Locate the cell with the specified text and output its (x, y) center coordinate. 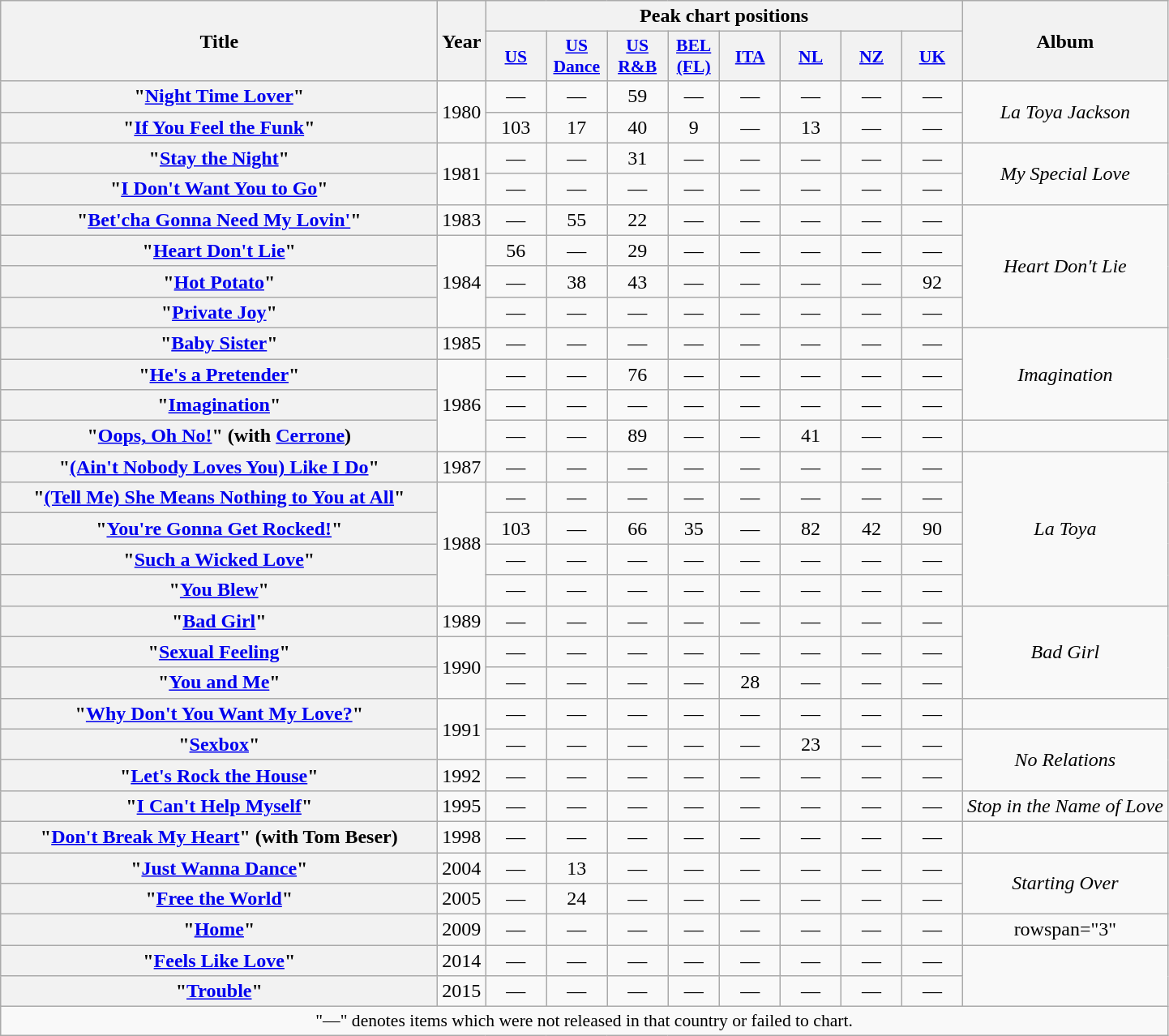
1990 (462, 667)
"Trouble" (219, 991)
41 (811, 436)
"Free the World" (219, 899)
"Just Wanna Dance" (219, 868)
22 (637, 220)
US Dance (577, 57)
"You're Gonna Get Rocked!" (219, 529)
2014 (462, 961)
"Let's Rock the House" (219, 775)
"Oops, Oh No!" (with Cerrone) (219, 436)
"Hot Potato" (219, 281)
24 (577, 899)
"Sexual Feeling" (219, 652)
1986 (462, 405)
1987 (462, 467)
"Feels Like Love" (219, 961)
No Relations (1065, 760)
Peak chart positions (724, 16)
Bad Girl (1065, 652)
UK (932, 57)
"(Tell Me) She Means Nothing to You at All" (219, 498)
1981 (462, 173)
1998 (462, 837)
Heart Don't Lie (1065, 266)
1983 (462, 220)
55 (577, 220)
92 (932, 281)
1980 (462, 112)
"Why Don't You Want My Love?" (219, 713)
rowspan="3" (1065, 930)
23 (811, 744)
35 (694, 529)
"You and Me" (219, 683)
40 (637, 127)
Starting Over (1065, 884)
"If You Feel the Funk" (219, 127)
42 (872, 529)
US R&B (637, 57)
"Baby Sister" (219, 343)
"Bad Girl" (219, 621)
89 (637, 436)
La Toya (1065, 529)
"Private Joy" (219, 312)
2004 (462, 868)
17 (577, 127)
1985 (462, 343)
90 (932, 529)
1995 (462, 806)
2005 (462, 899)
"(Ain't Nobody Loves You) Like I Do" (219, 467)
"Heart Don't Lie" (219, 250)
"Don't Break My Heart" (with Tom Beser) (219, 837)
ITA (751, 57)
"—" denotes items which were not released in that country or failed to chart. (584, 1021)
Title (219, 41)
BEL(FL) (694, 57)
1992 (462, 775)
56 (516, 250)
"He's a Pretender" (219, 374)
Album (1065, 41)
"I Can't Help Myself" (219, 806)
38 (577, 281)
"Stay the Night" (219, 158)
"Such a Wicked Love" (219, 559)
"Home" (219, 930)
Imagination (1065, 374)
"Sexbox" (219, 744)
43 (637, 281)
"Imagination" (219, 405)
1991 (462, 729)
Year (462, 41)
2009 (462, 930)
1988 (462, 544)
29 (637, 250)
1989 (462, 621)
66 (637, 529)
My Special Love (1065, 173)
9 (694, 127)
"Bet'cha Gonna Need My Lovin'" (219, 220)
2015 (462, 991)
76 (637, 374)
La Toya Jackson (1065, 112)
59 (637, 96)
"Night Time Lover" (219, 96)
NL (811, 57)
"You Blew" (219, 590)
"I Don't Want You to Go" (219, 189)
28 (751, 683)
US (516, 57)
31 (637, 158)
1984 (462, 281)
82 (811, 529)
NZ (872, 57)
Stop in the Name of Love (1065, 806)
